For the text-containing cell, return its midpoint in [x, y] coordinate format. 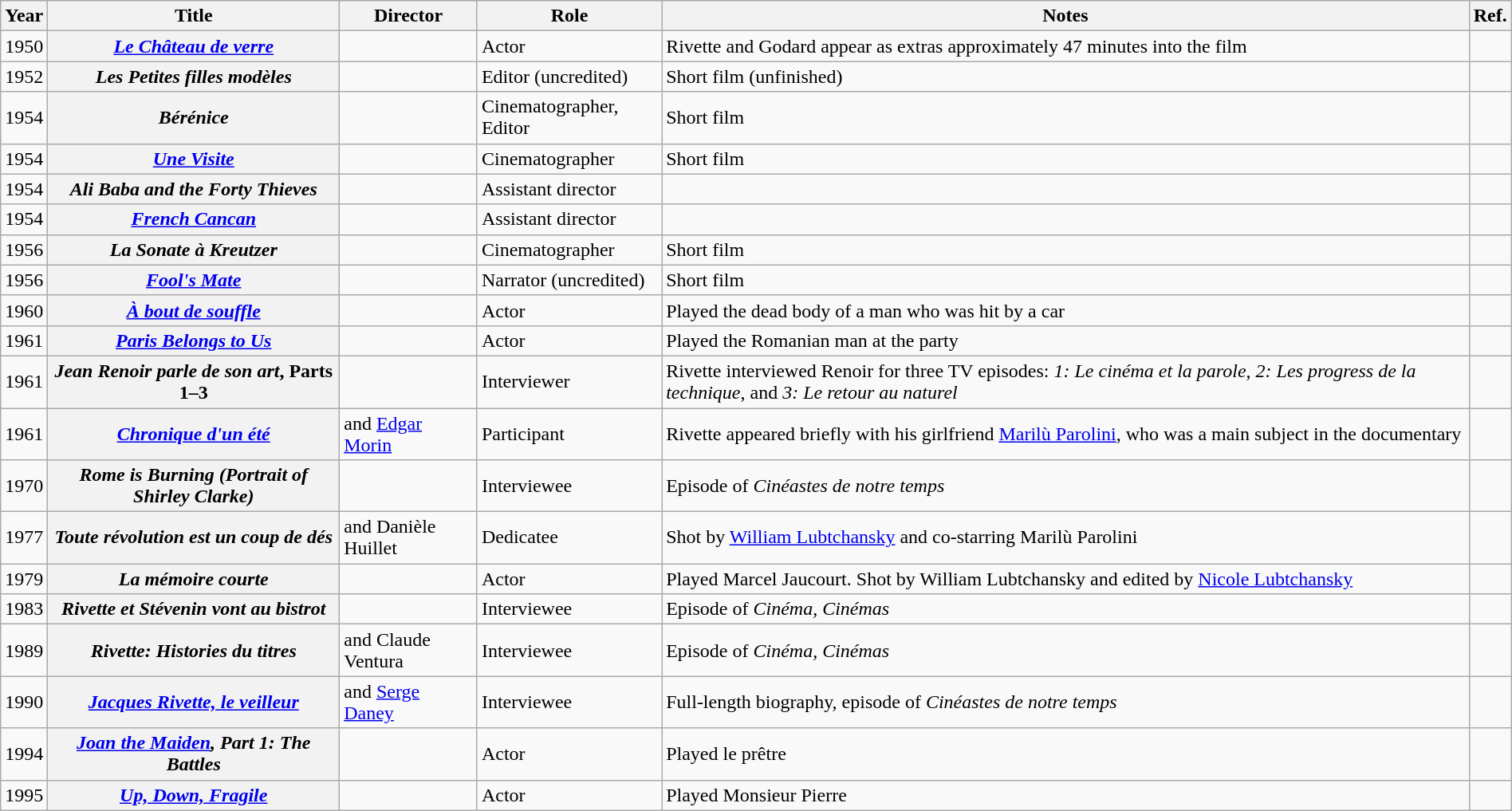
1990 [24, 702]
La Sonate à Kreutzer [194, 250]
Ref. [1490, 16]
Year [24, 16]
Episode of Cinéastes de notre temps [1065, 486]
Director [408, 16]
Rivette: Histories du titres [194, 651]
and Danièle Huillet [408, 537]
Rivette interviewed Renoir for three TV episodes: 1: Le cinéma et la parole, 2: Les progress de la technique, and 3: Le retour au naturel [1065, 381]
1960 [24, 310]
Les Petites filles modèles [194, 77]
1950 [24, 46]
Bérénice [194, 118]
Participant [569, 434]
Interviewer [569, 381]
Le Château de verre [194, 46]
1977 [24, 537]
and Claude Ventura [408, 651]
1952 [24, 77]
Une Visite [194, 159]
Ali Baba and the Forty Thieves [194, 189]
1970 [24, 486]
Played Marcel Jaucourt. Shot by William Lubtchansky and edited by Nicole Lubtchansky [1065, 579]
Rome is Burning (Portrait of Shirley Clarke) [194, 486]
Rivette and Godard appear as extras approximately 47 minutes into the film [1065, 46]
1979 [24, 579]
1995 [24, 795]
Paris Belongs to Us [194, 341]
French Cancan [194, 219]
Rivette et Stévenin vont au bistrot [194, 609]
À bout de souffle [194, 310]
Title [194, 16]
Played the Romanian man at the party [1065, 341]
Cinematographer, Editor [569, 118]
and Serge Daney [408, 702]
Shot by William Lubtchansky and co-starring Marilù Parolini [1065, 537]
Rivette appeared briefly with his girlfriend Marilù Parolini, who was a main subject in the documentary [1065, 434]
Narrator (uncredited) [569, 280]
La mémoire courte [194, 579]
Played the dead body of a man who was hit by a car [1065, 310]
Full-length biography, episode of Cinéastes de notre temps [1065, 702]
Toute révolution est un coup de dés [194, 537]
Played Monsieur Pierre [1065, 795]
Short film (unfinished) [1065, 77]
Jean Renoir parle de son art, Parts 1–3 [194, 381]
Notes [1065, 16]
Dedicatee [569, 537]
Editor (uncredited) [569, 77]
Jacques Rivette, le veilleur [194, 702]
1983 [24, 609]
Role [569, 16]
Played le prêtre [1065, 754]
Joan the Maiden, Part 1: The Battles [194, 754]
1994 [24, 754]
Up, Down, Fragile [194, 795]
1989 [24, 651]
Chronique d'un été [194, 434]
Fool's Mate [194, 280]
and Edgar Morin [408, 434]
